Extract the (x, y) coordinate from the center of the cell holding the provided text.  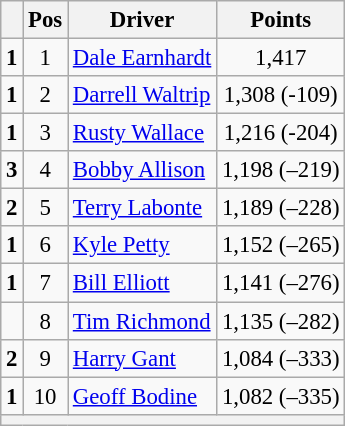
Kyle Petty (142, 245)
1,082 (–335) (281, 396)
Tim Richmond (142, 321)
1,189 (–228) (281, 208)
1,198 (–219) (281, 170)
1,417 (281, 58)
8 (46, 321)
5 (46, 208)
7 (46, 283)
Bobby Allison (142, 170)
1,216 (-204) (281, 133)
10 (46, 396)
6 (46, 245)
1,152 (–265) (281, 245)
Dale Earnhardt (142, 58)
1,141 (–276) (281, 283)
Harry Gant (142, 358)
1,084 (–333) (281, 358)
Terry Labonte (142, 208)
1,135 (–282) (281, 321)
Driver (142, 20)
Darrell Waltrip (142, 95)
Pos (46, 20)
9 (46, 358)
Geoff Bodine (142, 396)
Points (281, 20)
Rusty Wallace (142, 133)
Bill Elliott (142, 283)
4 (46, 170)
1,308 (-109) (281, 95)
